For the text-containing cell, return its midpoint in [x, y] coordinate format. 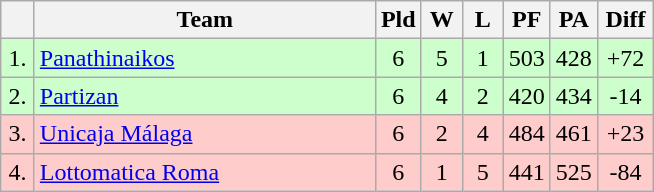
1. [18, 58]
4. [18, 172]
461 [574, 134]
3. [18, 134]
Partizan [204, 96]
Pld [398, 20]
+72 [625, 58]
Diff [625, 20]
Team [204, 20]
-14 [625, 96]
W [442, 20]
Unicaja Málaga [204, 134]
434 [574, 96]
Lottomatica Roma [204, 172]
+23 [625, 134]
L [482, 20]
420 [526, 96]
-84 [625, 172]
484 [526, 134]
Panathinaikos [204, 58]
441 [526, 172]
PF [526, 20]
525 [574, 172]
503 [526, 58]
PA [574, 20]
2. [18, 96]
428 [574, 58]
